Identify which cell holds the provided text, then report its (X, Y) central coordinate. 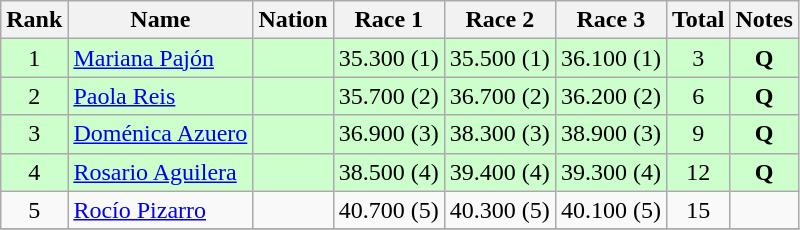
36.100 (1) (610, 58)
35.500 (1) (500, 58)
39.300 (4) (610, 172)
Notes (764, 20)
12 (698, 172)
38.300 (3) (500, 134)
36.200 (2) (610, 96)
6 (698, 96)
4 (34, 172)
5 (34, 210)
Rocío Pizarro (160, 210)
9 (698, 134)
40.700 (5) (388, 210)
36.900 (3) (388, 134)
35.300 (1) (388, 58)
Race 3 (610, 20)
38.500 (4) (388, 172)
40.100 (5) (610, 210)
1 (34, 58)
Nation (293, 20)
Rank (34, 20)
35.700 (2) (388, 96)
Race 2 (500, 20)
40.300 (5) (500, 210)
15 (698, 210)
Paola Reis (160, 96)
Name (160, 20)
39.400 (4) (500, 172)
Total (698, 20)
Rosario Aguilera (160, 172)
Race 1 (388, 20)
38.900 (3) (610, 134)
Doménica Azuero (160, 134)
2 (34, 96)
36.700 (2) (500, 96)
Mariana Pajón (160, 58)
